Return [x, y] of the center of cell containing provided text 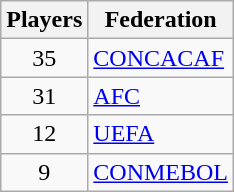
31 [44, 96]
9 [44, 172]
12 [44, 134]
UEFA [161, 134]
AFC [161, 96]
CONMEBOL [161, 172]
35 [44, 58]
CONCACAF [161, 58]
Federation [161, 20]
Players [44, 20]
